Detect which cell encompasses the target text, then output its (x, y) center coordinate. 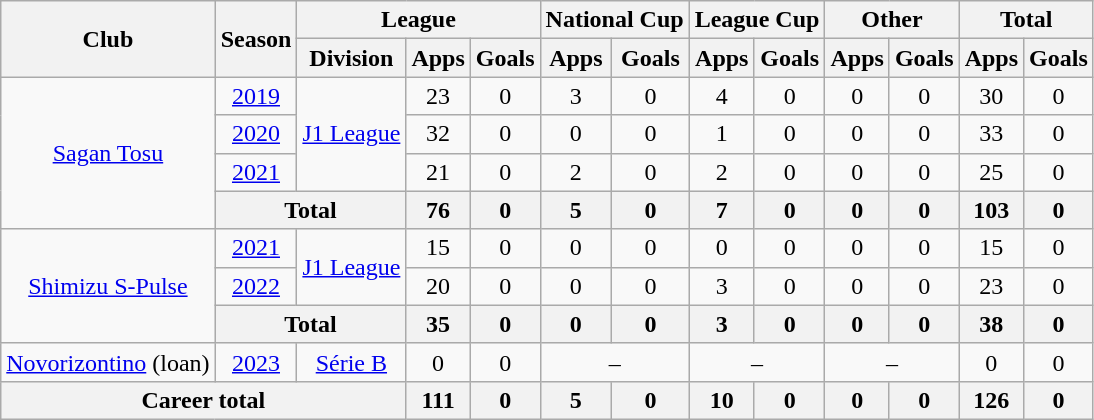
Division (352, 58)
10 (722, 400)
Club (108, 39)
2023 (256, 362)
National Cup (614, 20)
League Cup (757, 20)
33 (991, 134)
Sagan Tosu (108, 153)
Série B (352, 362)
1 (722, 134)
7 (722, 210)
20 (438, 286)
35 (438, 324)
111 (438, 400)
Career total (204, 400)
38 (991, 324)
2019 (256, 96)
League (418, 20)
25 (991, 172)
126 (991, 400)
Shimizu S-Pulse (108, 286)
2022 (256, 286)
Season (256, 39)
103 (991, 210)
4 (722, 96)
Other (892, 20)
Novorizontino (loan) (108, 362)
30 (991, 96)
32 (438, 134)
2020 (256, 134)
21 (438, 172)
76 (438, 210)
